For the text-containing cell, return its midpoint in (X, Y) coordinate format. 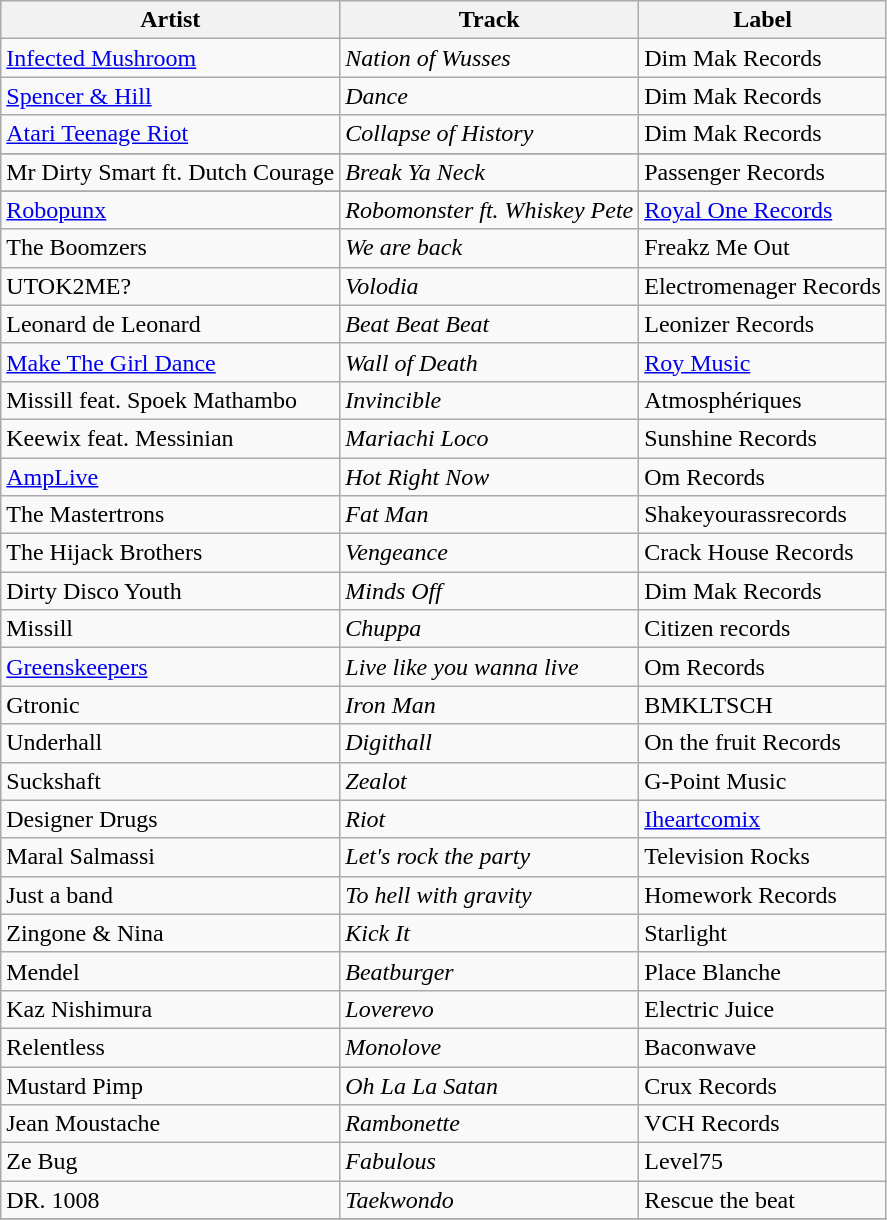
Mustard Pimp (170, 1085)
Dirty Disco Youth (170, 591)
Zealot (490, 781)
The Hijack Brothers (170, 553)
To hell with gravity (490, 895)
Kaz Nishimura (170, 1009)
Beatburger (490, 971)
Collapse of History (490, 134)
Atmosphériques (763, 400)
Greenskeepers (170, 667)
The Mastertrons (170, 515)
Baconwave (763, 1047)
The Boomzers (170, 248)
Beat Beat Beat (490, 324)
Robopunx (170, 210)
Roy Music (763, 362)
Chuppa (490, 629)
Suckshaft (170, 781)
Rescue the beat (763, 1200)
On the fruit Records (763, 743)
Dance (490, 96)
Track (490, 20)
Citizen records (763, 629)
Minds Off (490, 591)
Zingone & Nina (170, 933)
Relentless (170, 1047)
Starlight (763, 933)
Kick It (490, 933)
Passenger Records (763, 172)
Maral Salmassi (170, 857)
Mendel (170, 971)
Underhall (170, 743)
Just a band (170, 895)
UTOK2ME? (170, 286)
Monolove (490, 1047)
Fat Man (490, 515)
Volodia (490, 286)
Keewix feat. Messinian (170, 438)
Designer Drugs (170, 819)
Invincible (490, 400)
Oh La La Satan (490, 1085)
Freakz Me Out (763, 248)
Digithall (490, 743)
AmpLive (170, 477)
Wall of Death (490, 362)
BMKLTSCH (763, 705)
Electric Juice (763, 1009)
Missill (170, 629)
Rambonette (490, 1124)
Leonard de Leonard (170, 324)
Label (763, 20)
Sunshine Records (763, 438)
Royal One Records (763, 210)
Jean Moustache (170, 1124)
Robomonster ft. Whiskey Pete (490, 210)
Shakeyourassrecords (763, 515)
Gtronic (170, 705)
VCH Records (763, 1124)
Television Rocks (763, 857)
Crack House Records (763, 553)
Riot (490, 819)
Fabulous (490, 1162)
Mariachi Loco (490, 438)
Iron Man (490, 705)
Vengeance (490, 553)
Leonizer Records (763, 324)
Taekwondo (490, 1200)
Missill feat. Spoek Mathambo (170, 400)
Let's rock the party (490, 857)
Crux Records (763, 1085)
Make The Girl Dance (170, 362)
DR. 1008 (170, 1200)
G-Point Music (763, 781)
Loverevo (490, 1009)
Level75 (763, 1162)
Hot Right Now (490, 477)
Live like you wanna live (490, 667)
Iheartcomix (763, 819)
Place Blanche (763, 971)
We are back (490, 248)
Artist (170, 20)
Atari Teenage Riot (170, 134)
Infected Mushroom (170, 58)
Nation of Wusses (490, 58)
Break Ya Neck (490, 172)
Ze Bug (170, 1162)
Spencer & Hill (170, 96)
Mr Dirty Smart ft. Dutch Courage (170, 172)
Homework Records (763, 895)
Electromenager Records (763, 286)
